Pinpoint the cell where the given text exists, returning its (X, Y) midpoint coordinate. 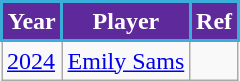
Ref (214, 22)
2024 (32, 60)
Year (32, 22)
Emily Sams (126, 60)
Player (126, 22)
